Output the (x, y) coordinate of the center of the cell containing the given text.  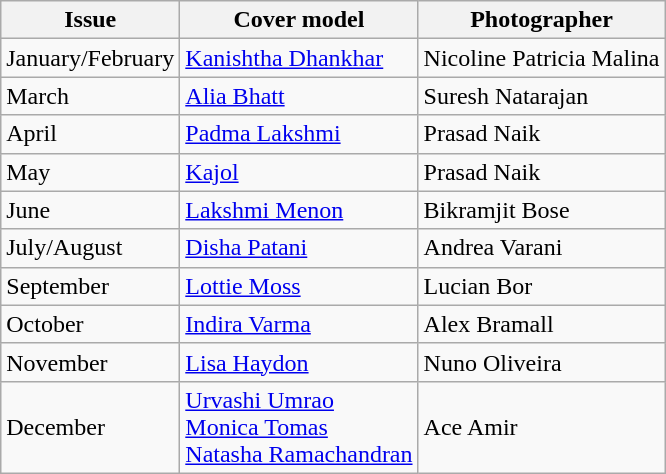
Urvashi UmraoMonica TomasNatasha Ramachandran (299, 427)
Lakshmi Menon (299, 210)
Lisa Haydon (299, 362)
Andrea Varani (542, 248)
Alex Bramall (542, 324)
July/August (90, 248)
May (90, 172)
Padma Lakshmi (299, 134)
Suresh Natarajan (542, 96)
Alia Bhatt (299, 96)
June (90, 210)
Nuno Oliveira (542, 362)
Nicoline Patricia Malina (542, 58)
Cover model (299, 20)
Kanishtha Dhankhar (299, 58)
April (90, 134)
Issue (90, 20)
January/February (90, 58)
October (90, 324)
Lucian Bor (542, 286)
November (90, 362)
Ace Amir (542, 427)
Photographer (542, 20)
Indira Varma (299, 324)
Disha Patani (299, 248)
Lottie Moss (299, 286)
Kajol (299, 172)
September (90, 286)
Bikramjit Bose (542, 210)
March (90, 96)
December (90, 427)
